For the text-containing cell, return its midpoint in (X, Y) coordinate format. 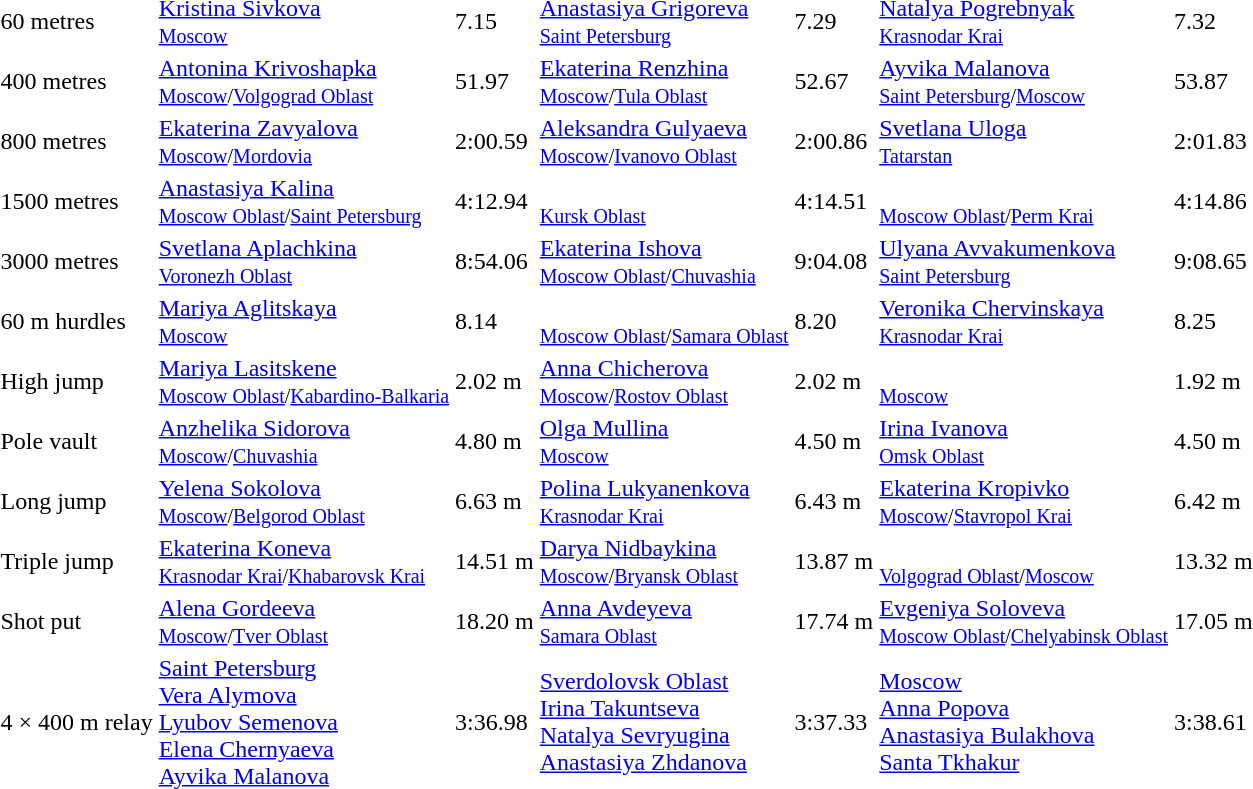
Anna AvdeyevaSamara Oblast (664, 622)
Aleksandra GulyaevaMoscow/Ivanovo Oblast (664, 142)
Ekaterina KropivkoMoscow/Stavropol Krai (1024, 502)
Volgograd Oblast/Moscow (1024, 562)
Anna ChicherovaMoscow/Rostov Oblast (664, 382)
Moscow Oblast/Samara Oblast (664, 322)
2:00.86 (834, 142)
Ekaterina KonevaKrasnodar Krai/Khabarovsk Krai (304, 562)
9:04.08 (834, 262)
6.43 m (834, 502)
Moscow Oblast/Perm Krai (1024, 202)
4:14.51 (834, 202)
Olga MullinaMoscow (664, 442)
8.14 (495, 322)
Darya NidbaykinaMoscow/Bryansk Oblast (664, 562)
Anzhelika SidorovaMoscow/Chuvashia (304, 442)
Ulyana AvvakumenkovaSaint Petersburg (1024, 262)
14.51 m (495, 562)
17.74 m (834, 622)
Svetlana AplachkinaVoronezh Oblast (304, 262)
Ayvika MalanovaSaint Petersburg/Moscow (1024, 82)
51.97 (495, 82)
8:54.06 (495, 262)
52.67 (834, 82)
6.63 m (495, 502)
Antonina KrivoshapkaMoscow/Volgograd Oblast (304, 82)
Moscow (1024, 382)
Kursk Oblast (664, 202)
Ekaterina RenzhinaMoscow/Tula Oblast (664, 82)
Mariya LasitskeneMoscow Oblast/Kabardino-Balkaria (304, 382)
Svetlana UlogaTatarstan (1024, 142)
13.87 m (834, 562)
4:12.94 (495, 202)
2:00.59 (495, 142)
Irina IvanovaOmsk Oblast (1024, 442)
Anastasiya KalinaMoscow Oblast/Saint Petersburg (304, 202)
Ekaterina IshovaMoscow Oblast/Chuvashia (664, 262)
4.50 m (834, 442)
Ekaterina ZavyalovaMoscow/Mordovia (304, 142)
Veronika ChervinskayaKrasnodar Krai (1024, 322)
Evgeniya SolovevaMoscow Oblast/Chelyabinsk Oblast (1024, 622)
Polina LukyanenkovaKrasnodar Krai (664, 502)
8.20 (834, 322)
18.20 m (495, 622)
Mariya AglitskayaMoscow (304, 322)
4.80 m (495, 442)
Yelena SokolovaMoscow/Belgorod Oblast (304, 502)
Alena GordeevaMoscow/Tver Oblast (304, 622)
